Search for the cell housing the specified text and yield its (X, Y) center coordinate. 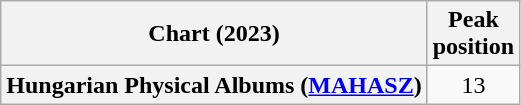
Hungarian Physical Albums (MAHASZ) (214, 85)
Peakposition (473, 34)
Chart (2023) (214, 34)
13 (473, 85)
